Search for the cell housing the specified text and yield its [x, y] center coordinate. 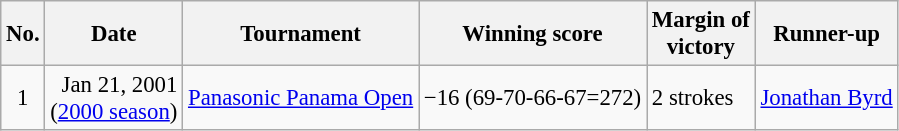
Winning score [532, 34]
−16 (69-70-66-67=272) [532, 98]
Tournament [301, 34]
Jan 21, 2001(2000 season) [114, 98]
No. [23, 34]
Margin ofvictory [700, 34]
Panasonic Panama Open [301, 98]
Runner-up [826, 34]
1 [23, 98]
Date [114, 34]
2 strokes [700, 98]
Jonathan Byrd [826, 98]
